Identify which cell holds the provided text, then report its (x, y) central coordinate. 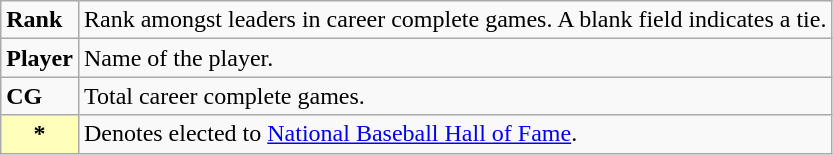
Name of the player. (454, 58)
Rank amongst leaders in career complete games. A blank field indicates a tie. (454, 20)
Rank (40, 20)
Denotes elected to National Baseball Hall of Fame. (454, 134)
* (40, 134)
CG (40, 96)
Player (40, 58)
Total career complete games. (454, 96)
